Return (X, Y) of the center of cell containing provided text 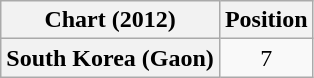
South Korea (Gaon) (110, 58)
Chart (2012) (110, 20)
Position (266, 20)
7 (266, 58)
